From the cell containing the given text, extract its center point as [X, Y] coordinate. 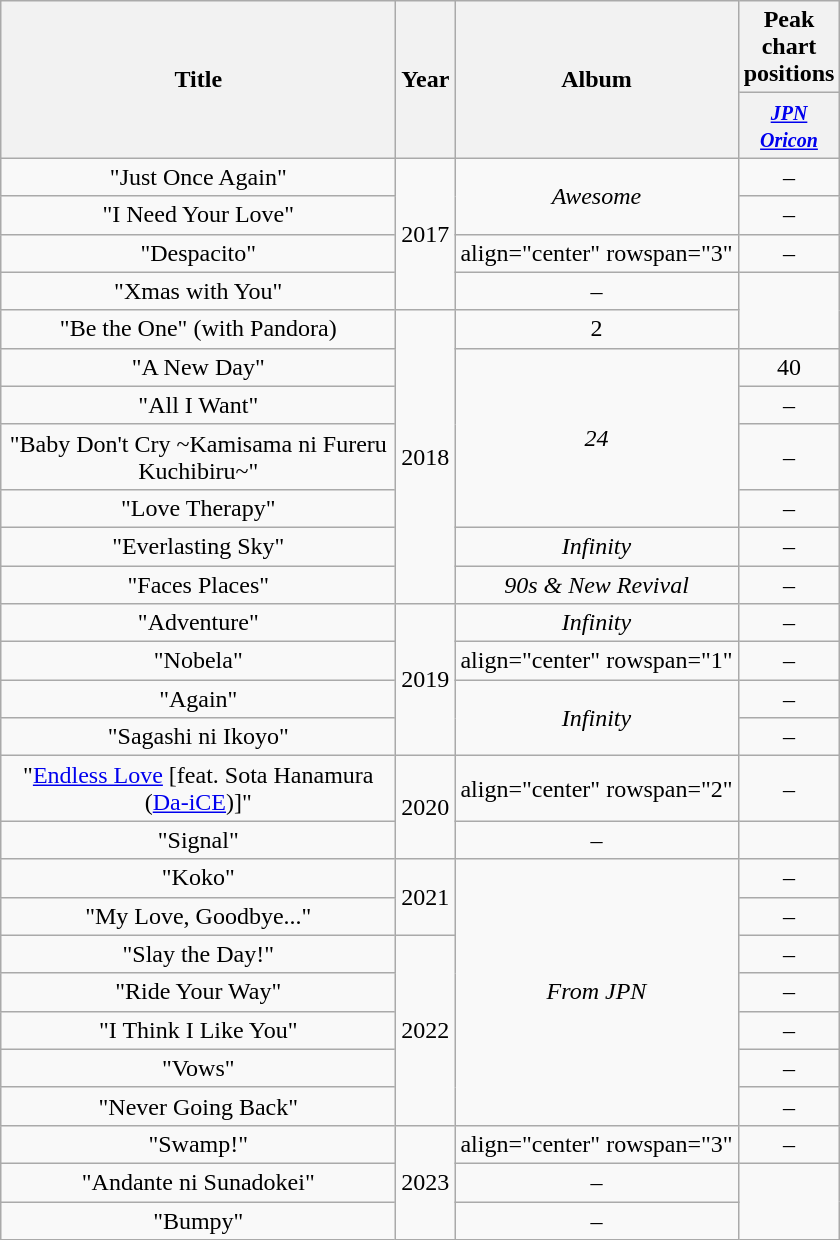
"Baby Don't Cry ~Kamisama ni Fureru Kuchibiru~" [198, 456]
90s & New Revival [596, 585]
"Sagashi ni Ikoyo" [198, 737]
"Andante ni Sunadokei" [198, 1182]
"Endless Love [feat. Sota Hanamura (Da-iCE)]" [198, 788]
"Vows" [198, 1068]
"Love Therapy" [198, 508]
2020 [426, 808]
align="center" rowspan="1" [596, 661]
"My Love, Goodbye..." [198, 916]
24 [596, 438]
2023 [426, 1182]
2022 [426, 1030]
"Nobela" [198, 661]
"Signal" [198, 840]
2018 [426, 456]
"Faces Places" [198, 585]
"Xmas with You" [198, 291]
align="center" rowspan="2" [596, 788]
"A New Day" [198, 367]
Album [596, 80]
"Adventure" [198, 623]
"Be the One" (with Pandora) [198, 329]
Title [198, 80]
"Ride Your Way" [198, 992]
JPNOricon [789, 126]
"Just Once Again" [198, 177]
"Koko" [198, 878]
2 [596, 329]
40 [789, 367]
"I Need Your Love" [198, 215]
2021 [426, 897]
Year [426, 80]
"Again" [198, 699]
"Slay the Day!" [198, 954]
Awesome [596, 196]
"Never Going Back" [198, 1106]
From JPN [596, 992]
Peak chart positions [789, 47]
"Despacito" [198, 253]
"Bumpy" [198, 1221]
2019 [426, 680]
"I Think I Like You" [198, 1030]
"All I Want" [198, 405]
2017 [426, 234]
"Everlasting Sky" [198, 546]
"Swamp!" [198, 1144]
